Search for the cell housing the specified text and yield its [X, Y] center coordinate. 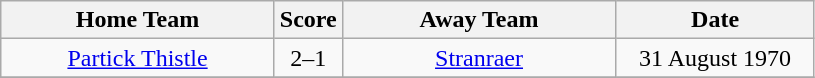
31 August 1970 [716, 58]
Stranraer [479, 58]
Score [308, 20]
Partick Thistle [138, 58]
Date [716, 20]
2–1 [308, 58]
Home Team [138, 20]
Away Team [479, 20]
